Detect which cell encompasses the target text, then output its (x, y) center coordinate. 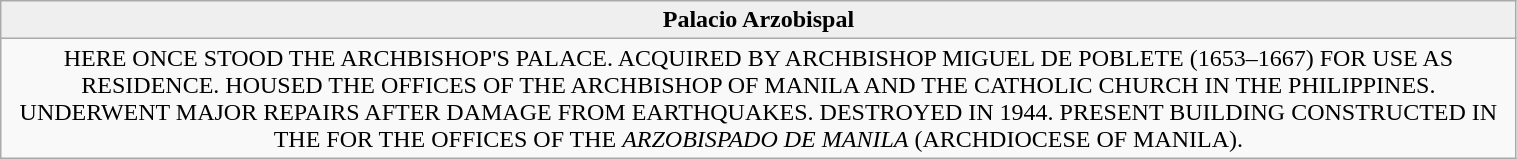
Palacio Arzobispal (758, 20)
